For the text-containing cell, return its midpoint in (x, y) coordinate format. 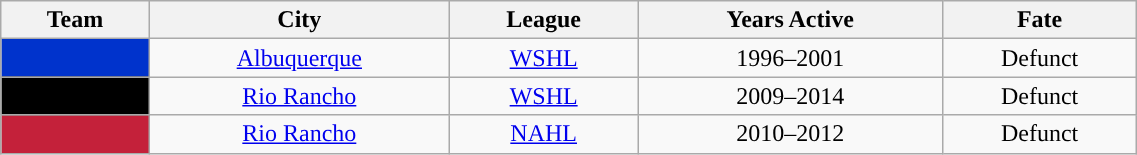
NAHL (544, 134)
1996–2001 (790, 58)
Years Active (790, 20)
Albuquerque (299, 58)
City (299, 20)
Fate (1039, 20)
2010–2012 (790, 134)
Team (76, 20)
2009–2014 (790, 96)
League (544, 20)
